Return the [x, y] coordinate for the center point of the cell that contains the specified text.  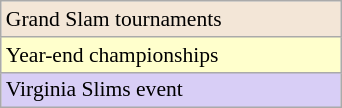
Grand Slam tournaments [171, 19]
Virginia Slims event [171, 90]
Year-end championships [171, 55]
